Return [x, y] of the center of cell containing provided text 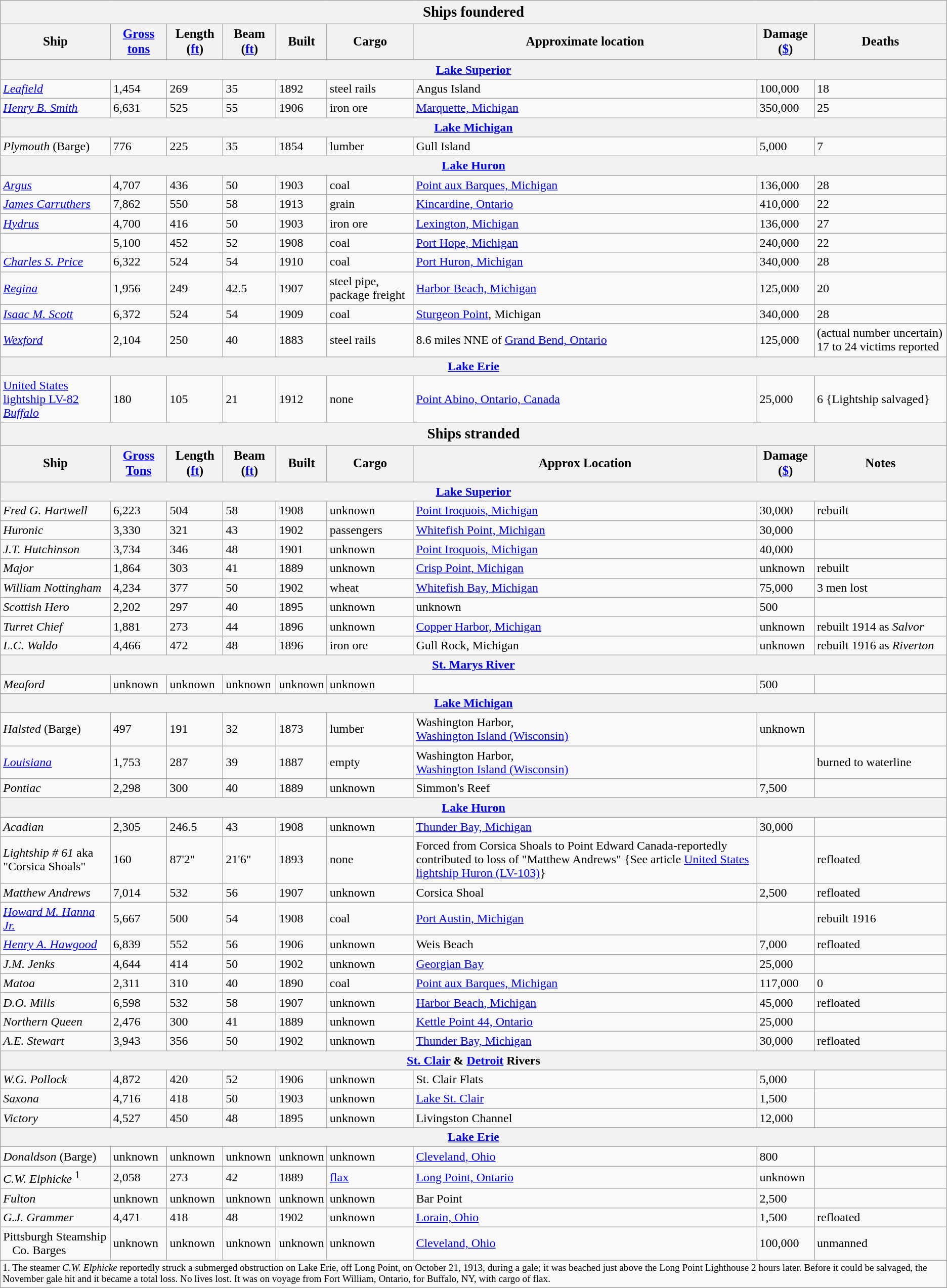
Lake St. Clair [585, 1099]
7,500 [786, 788]
5,667 [139, 918]
St. Marys River [473, 664]
42 [250, 1177]
Fulton [56, 1198]
Lightship # 61 aka "Corsica Shoals" [56, 860]
St. Clair & Detroit Rivers [473, 1060]
1,864 [139, 568]
burned to waterline [881, 763]
450 [195, 1118]
(actual number uncertain) 17 to 24 victims reported [881, 340]
William Nottingham [56, 588]
W.G. Pollock [56, 1080]
346 [195, 549]
249 [195, 288]
3,943 [139, 1041]
Argus [56, 185]
180 [139, 399]
1873 [302, 729]
Gull Rock, Michigan [585, 645]
Crisp Point, Michigan [585, 568]
Meaford [56, 684]
Plymouth (Barge) [56, 147]
4,466 [139, 645]
40,000 [786, 549]
Gross Tons [139, 464]
1883 [302, 340]
1913 [302, 204]
410,000 [786, 204]
377 [195, 588]
12,000 [786, 1118]
Port Huron, Michigan [585, 262]
Henry B. Smith [56, 108]
18 [881, 88]
6,372 [139, 314]
269 [195, 88]
Saxona [56, 1099]
1,753 [139, 763]
G.J. Grammer [56, 1217]
7,862 [139, 204]
246.5 [195, 827]
39 [250, 763]
Acadian [56, 827]
Leafield [56, 88]
1890 [302, 983]
Port Hope, Michigan [585, 243]
6,598 [139, 1002]
passengers [370, 530]
Long Point, Ontario [585, 1177]
Kincardine, Ontario [585, 204]
504 [195, 511]
1910 [302, 262]
L.C. Waldo [56, 645]
4,527 [139, 1118]
1854 [302, 147]
3,734 [139, 549]
160 [139, 860]
Livingston Channel [585, 1118]
J.M. Jenks [56, 964]
350,000 [786, 108]
Hydrus [56, 224]
8.6 miles NNE of Grand Bend, Ontario [585, 340]
287 [195, 763]
1892 [302, 88]
D.O. Mills [56, 1002]
Ships stranded [473, 434]
2,104 [139, 340]
United States lightship LV-82 Buffalo [56, 399]
5,100 [139, 243]
4,872 [139, 1080]
452 [195, 243]
Simmon's Reef [585, 788]
Approximate location [585, 42]
497 [139, 729]
rebuilt 1916 as Riverton [881, 645]
250 [195, 340]
Louisiana [56, 763]
rebuilt 1916 [881, 918]
1887 [302, 763]
303 [195, 568]
Major [56, 568]
unmanned [881, 1244]
21 [250, 399]
4,644 [139, 964]
Pittsburgh Steamship Co. Barges [56, 1244]
flax [370, 1177]
Deaths [881, 42]
Angus Island [585, 88]
Howard M. Hanna Jr. [56, 918]
1,881 [139, 626]
7 [881, 147]
6,322 [139, 262]
Gross tons [139, 42]
Point Abino, Ontario, Canada [585, 399]
2,305 [139, 827]
2,311 [139, 983]
191 [195, 729]
27 [881, 224]
Lexington, Michigan [585, 224]
Huronic [56, 530]
Charles S. Price [56, 262]
Turret Chief [56, 626]
21'6" [250, 860]
2,476 [139, 1021]
1909 [302, 314]
436 [195, 185]
Matoa [56, 983]
2,202 [139, 607]
776 [139, 147]
414 [195, 964]
Bar Point [585, 1198]
Ships foundered [473, 12]
297 [195, 607]
wheat [370, 588]
St. Clair Flats [585, 1080]
empty [370, 763]
Kettle Point 44, Ontario [585, 1021]
4,707 [139, 185]
Pontiac [56, 788]
416 [195, 224]
3 men lost [881, 588]
356 [195, 1041]
310 [195, 983]
Wexford [56, 340]
rebuilt 1914 as Salvor [881, 626]
25 [881, 108]
Henry A. Hawgood [56, 945]
4,471 [139, 1217]
J.T. Hutchinson [56, 549]
225 [195, 147]
6,631 [139, 108]
32 [250, 729]
45,000 [786, 1002]
grain [370, 204]
Matthew Andrews [56, 893]
550 [195, 204]
Marquette, Michigan [585, 108]
87'2" [195, 860]
44 [250, 626]
A.E. Stewart [56, 1041]
Northern Queen [56, 1021]
Copper Harbor, Michigan [585, 626]
420 [195, 1080]
800 [786, 1157]
Sturgeon Point, Michigan [585, 314]
Fred G. Hartwell [56, 511]
Whitefish Point, Michigan [585, 530]
2,298 [139, 788]
117,000 [786, 983]
Port Austin, Michigan [585, 918]
2,058 [139, 1177]
7,000 [786, 945]
4,716 [139, 1099]
James Carruthers [56, 204]
3,330 [139, 530]
Georgian Bay [585, 964]
55 [250, 108]
1,454 [139, 88]
0 [881, 983]
20 [881, 288]
C.W. Elphicke 1 [56, 1177]
6,223 [139, 511]
Approx Location [585, 464]
1,956 [139, 288]
4,700 [139, 224]
1912 [302, 399]
7,014 [139, 893]
1893 [302, 860]
Victory [56, 1118]
1901 [302, 549]
steel pipe, package freight [370, 288]
Notes [881, 464]
472 [195, 645]
4,234 [139, 588]
42.5 [250, 288]
105 [195, 399]
525 [195, 108]
321 [195, 530]
6 {Lightship salvaged} [881, 399]
Scottish Hero [56, 607]
552 [195, 945]
Corsica Shoal [585, 893]
240,000 [786, 243]
Regina [56, 288]
Lorain, Ohio [585, 1217]
Whitefish Bay, Michigan [585, 588]
75,000 [786, 588]
Isaac M. Scott [56, 314]
Halsted (Barge) [56, 729]
6,839 [139, 945]
Donaldson (Barge) [56, 1157]
Gull Island [585, 147]
Weis Beach [585, 945]
